Provide the [x, y] coordinate of the cell's center where the given text is located.  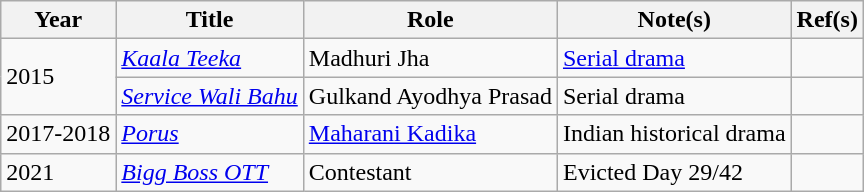
Bigg Boss OTT [210, 172]
Year [58, 20]
Note(s) [674, 20]
Porus [210, 134]
Gulkand Ayodhya Prasad [430, 96]
Title [210, 20]
Ref(s) [827, 20]
Service Wali Bahu [210, 96]
2015 [58, 77]
Evicted Day 29/42 [674, 172]
Kaala Teeka [210, 58]
Role [430, 20]
2017-2018 [58, 134]
Indian historical drama [674, 134]
Maharani Kadika [430, 134]
Madhuri Jha [430, 58]
Contestant [430, 172]
2021 [58, 172]
